Return the (X, Y) coordinate for the center point of the cell that contains the specified text.  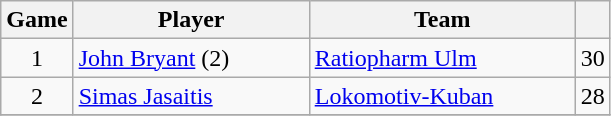
Lokomotiv-Kuban (442, 96)
Player (191, 20)
Team (442, 20)
28 (592, 96)
Game (37, 20)
Simas Jasaitis (191, 96)
2 (37, 96)
30 (592, 58)
John Bryant (2) (191, 58)
1 (37, 58)
Ratiopharm Ulm (442, 58)
